Return [X, Y] of the center of cell containing provided text 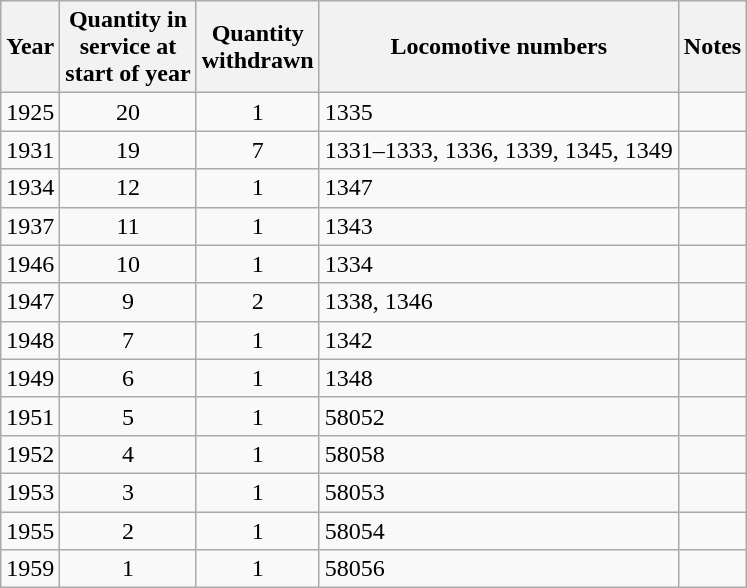
1331–1333, 1336, 1339, 1345, 1349 [498, 150]
19 [128, 150]
1948 [30, 340]
1925 [30, 112]
1348 [498, 378]
58053 [498, 492]
58052 [498, 416]
1951 [30, 416]
20 [128, 112]
4 [128, 454]
1937 [30, 226]
Notes [712, 47]
1946 [30, 264]
Quantity inservice atstart of year [128, 47]
1931 [30, 150]
1947 [30, 302]
58054 [498, 531]
1338, 1346 [498, 302]
12 [128, 188]
1949 [30, 378]
1934 [30, 188]
1347 [498, 188]
3 [128, 492]
58058 [498, 454]
5 [128, 416]
9 [128, 302]
10 [128, 264]
1343 [498, 226]
1953 [30, 492]
1959 [30, 569]
Year [30, 47]
1334 [498, 264]
58056 [498, 569]
Locomotive numbers [498, 47]
Quantitywithdrawn [258, 47]
1335 [498, 112]
11 [128, 226]
1955 [30, 531]
1342 [498, 340]
1952 [30, 454]
6 [128, 378]
